Search for the cell housing the specified text and yield its [X, Y] center coordinate. 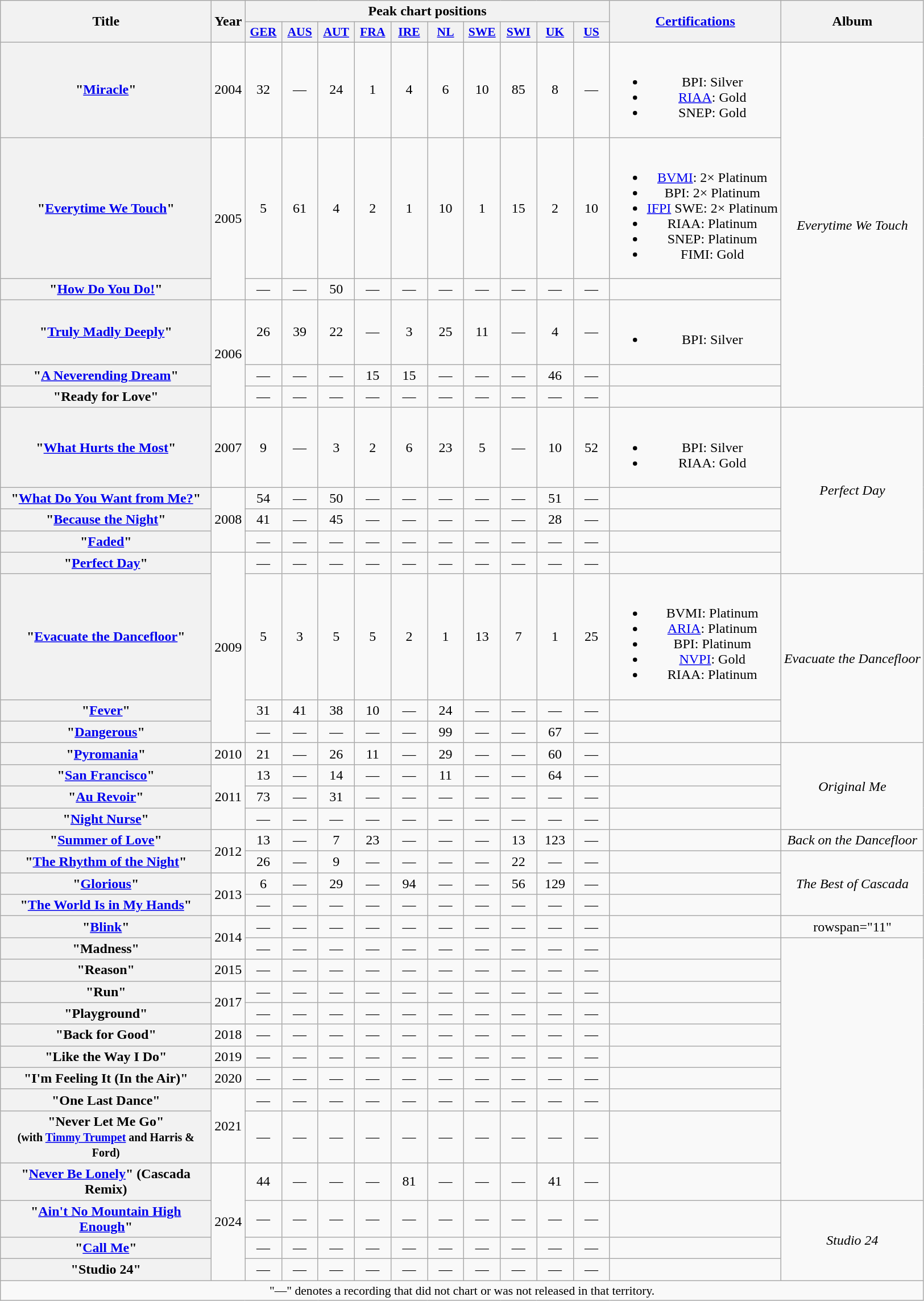
NL [446, 32]
rowspan="11" [852, 927]
"Evacuate the Dancefloor" [106, 637]
73 [263, 797]
"The Rhythm of the Night" [106, 862]
60 [555, 753]
85 [519, 90]
32 [263, 90]
"Studio 24" [106, 1270]
Certifications [695, 22]
"Never Be Lonely" (Cascada Remix) [106, 1182]
123 [555, 840]
54 [263, 498]
2008 [229, 520]
FRA [372, 32]
2014 [229, 938]
2018 [229, 1035]
14 [336, 775]
2015 [229, 970]
99 [446, 732]
The Best of Cascada [852, 884]
"Madness" [106, 948]
Peak chart positions [428, 11]
Year [229, 22]
"Summer of Love" [106, 840]
2005 [229, 219]
"Blink" [106, 927]
21 [263, 753]
Original Me [852, 786]
"Fever" [106, 710]
52 [591, 448]
BPI: SilverRIAA: GoldSNEP: Gold [695, 90]
2017 [229, 1002]
"Back for Good" [106, 1035]
8 [555, 90]
AUS [300, 32]
Studio 24 [852, 1240]
"Au Revoir" [106, 797]
"The World Is in My Hands" [106, 905]
"Faded" [106, 541]
Everytime We Touch [852, 225]
Perfect Day [852, 491]
"A Neverending Dream" [106, 375]
81 [409, 1182]
BVMI: 2× PlatinumBPI: 2× PlatinumIFPI SWE: 2× PlatinumRIAA: PlatinumSNEP: PlatinumFIMI: Gold [695, 208]
"Perfect Day" [106, 563]
2021 [229, 1126]
"Call Me" [106, 1248]
"What Hurts the Most" [106, 448]
"Dangerous" [106, 732]
129 [555, 884]
2004 [229, 90]
"Everytime We Touch" [106, 208]
"Playground" [106, 1013]
64 [555, 775]
GER [263, 32]
"Truly Madly Deeply" [106, 332]
"—" denotes a recording that did not chart or was not released in that territory. [462, 1291]
"What Do You Want from Me?" [106, 498]
BPI: SilverRIAA: Gold [695, 448]
SWI [519, 32]
Evacuate the Dancefloor [852, 658]
45 [336, 520]
"How Do You Do!" [106, 289]
"San Francisco" [106, 775]
2010 [229, 753]
2006 [229, 354]
Back on the Dancefloor [852, 840]
BPI: Silver [695, 332]
US [591, 32]
"Like the Way I Do" [106, 1056]
46 [555, 375]
BVMI: PlatinumARIA: PlatinumBPI: PlatinumNVPI: GoldRIAA: Platinum [695, 637]
39 [300, 332]
"Glorious" [106, 884]
"Ain't No Mountain High Enough" [106, 1218]
2007 [229, 448]
"Because the Night" [106, 520]
Title [106, 22]
"I'm Feeling It (In the Air)" [106, 1078]
2012 [229, 851]
AUT [336, 32]
2020 [229, 1078]
Album [852, 22]
"One Last Dance" [106, 1100]
"Ready for Love" [106, 397]
"Night Nurse" [106, 818]
44 [263, 1182]
"Run" [106, 992]
56 [519, 884]
28 [555, 520]
"Miracle" [106, 90]
2024 [229, 1221]
2009 [229, 647]
2019 [229, 1056]
94 [409, 884]
"Never Let Me Go" (with Timmy Trumpet and Harris & Ford) [106, 1137]
67 [555, 732]
UK [555, 32]
SWE [482, 32]
"Reason" [106, 970]
61 [300, 208]
IRE [409, 32]
"Pyromania" [106, 753]
38 [336, 710]
51 [555, 498]
2013 [229, 894]
2011 [229, 797]
